Extract the [x, y] coordinate from the center of the cell holding the provided text.  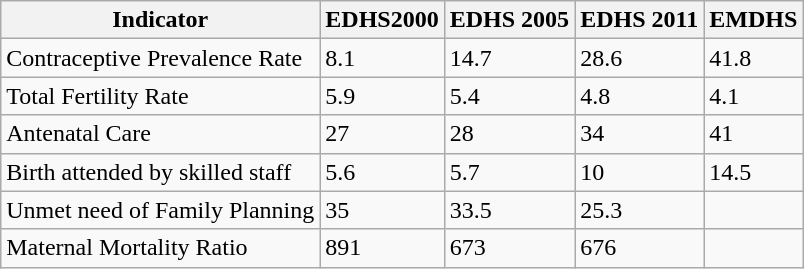
891 [382, 248]
4.8 [640, 96]
25.3 [640, 210]
41 [754, 134]
14.7 [509, 58]
673 [509, 248]
41.8 [754, 58]
Indicator [160, 20]
5.7 [509, 172]
14.5 [754, 172]
5.4 [509, 96]
Birth attended by skilled staff [160, 172]
676 [640, 248]
EDHS 2005 [509, 20]
34 [640, 134]
Unmet need of Family Planning [160, 210]
28.6 [640, 58]
4.1 [754, 96]
27 [382, 134]
10 [640, 172]
5.9 [382, 96]
EMDHS [754, 20]
33.5 [509, 210]
Maternal Mortality Ratio [160, 248]
8.1 [382, 58]
Total Fertility Rate [160, 96]
EDHS 2011 [640, 20]
5.6 [382, 172]
28 [509, 134]
EDHS2000 [382, 20]
Antenatal Care [160, 134]
35 [382, 210]
Contraceptive Prevalence Rate [160, 58]
